Capture the cell that displays the provided text and extract its (x, y) central coordinate. 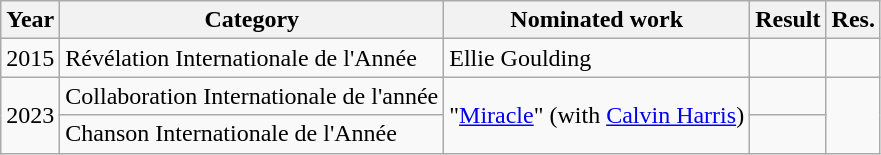
Nominated work (597, 20)
2023 (30, 115)
Category (252, 20)
Result (788, 20)
"Miracle" (with Calvin Harris) (597, 115)
Year (30, 20)
Chanson Internationale de l'Année (252, 134)
Collaboration Internationale de l'année (252, 96)
Révélation Internationale de l'Année (252, 58)
Res. (853, 20)
2015 (30, 58)
Ellie Goulding (597, 58)
